From the cell containing the given text, extract its center point as (X, Y) coordinate. 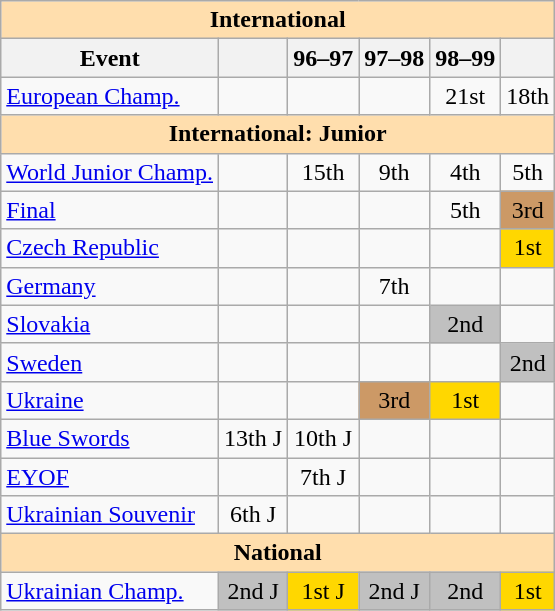
4th (466, 172)
Ukraine (110, 400)
10th J (324, 438)
Event (110, 58)
1st J (324, 591)
Sweden (110, 362)
International: Junior (278, 134)
97–98 (394, 58)
EYOF (110, 477)
Ukrainian Champ. (110, 591)
Ukrainian Souvenir (110, 515)
European Champ. (110, 96)
9th (394, 172)
Blue Swords (110, 438)
National (278, 553)
13th J (254, 438)
Final (110, 210)
15th (324, 172)
96–97 (324, 58)
International (278, 20)
Slovakia (110, 324)
18th (528, 96)
World Junior Champ. (110, 172)
7th J (324, 477)
Czech Republic (110, 248)
21st (466, 96)
Germany (110, 286)
6th J (254, 515)
98–99 (466, 58)
7th (394, 286)
